From the cell containing the given text, extract its center point as [x, y] coordinate. 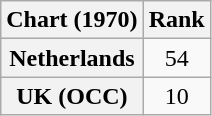
54 [176, 58]
UK (OCC) [72, 96]
Netherlands [72, 58]
Rank [176, 20]
Chart (1970) [72, 20]
10 [176, 96]
